Return [X, Y] of the center of cell containing provided text 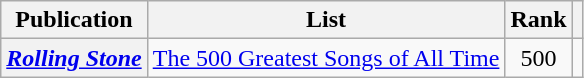
The 500 Greatest Songs of All Time [326, 58]
List [326, 20]
Publication [74, 20]
500 [538, 58]
Rolling Stone [74, 58]
Rank [538, 20]
